Extract the [x, y] coordinate from the center of the cell holding the provided text.  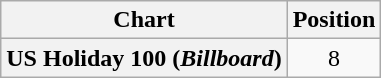
Position [334, 20]
Chart [144, 20]
US Holiday 100 (Billboard) [144, 58]
8 [334, 58]
